Output the [x, y] coordinate of the center of the cell containing the given text.  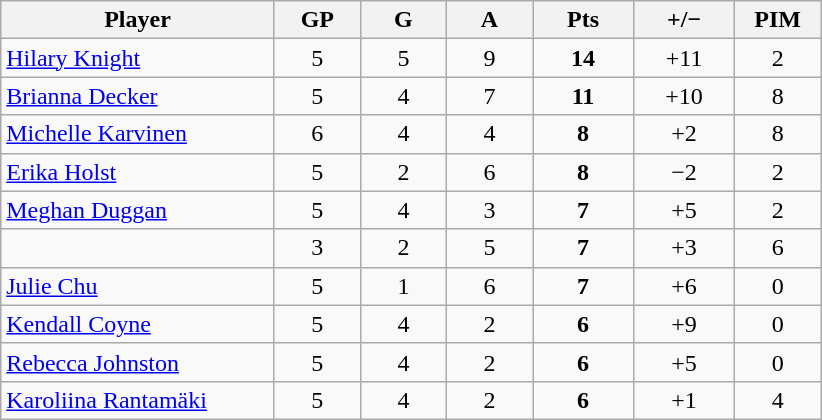
PIM [778, 20]
+1 [684, 400]
Kendall Coyne [138, 324]
9 [489, 58]
+3 [684, 248]
11 [582, 96]
Julie Chu [138, 286]
Brianna Decker [138, 96]
14 [582, 58]
Hilary Knight [138, 58]
+6 [684, 286]
Pts [582, 20]
Erika Holst [138, 172]
+9 [684, 324]
+2 [684, 134]
+/− [684, 20]
GP [317, 20]
1 [403, 286]
Michelle Karvinen [138, 134]
+11 [684, 58]
Rebecca Johnston [138, 362]
−2 [684, 172]
+10 [684, 96]
A [489, 20]
Player [138, 20]
Meghan Duggan [138, 210]
G [403, 20]
Karoliina Rantamäki [138, 400]
